Capture the cell that displays the provided text and extract its [x, y] central coordinate. 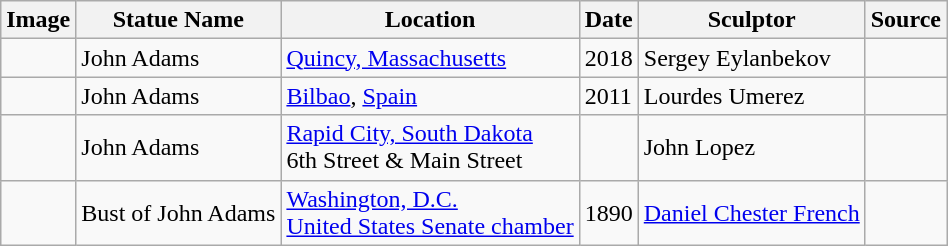
Rapid City, South Dakota6th Street & Main Street [430, 148]
Date [608, 20]
1890 [608, 212]
Image [38, 20]
Bilbao, Spain [430, 96]
John Lopez [752, 148]
Bust of John Adams [178, 212]
Statue Name [178, 20]
Washington, D.C.United States Senate chamber [430, 212]
2011 [608, 96]
Sculptor [752, 20]
Sergey Eylanbekov [752, 58]
Source [906, 20]
Quincy, Massachusetts [430, 58]
2018 [608, 58]
Daniel Chester French [752, 212]
Lourdes Umerez [752, 96]
Location [430, 20]
